From the cell containing the given text, extract its center point as [X, Y] coordinate. 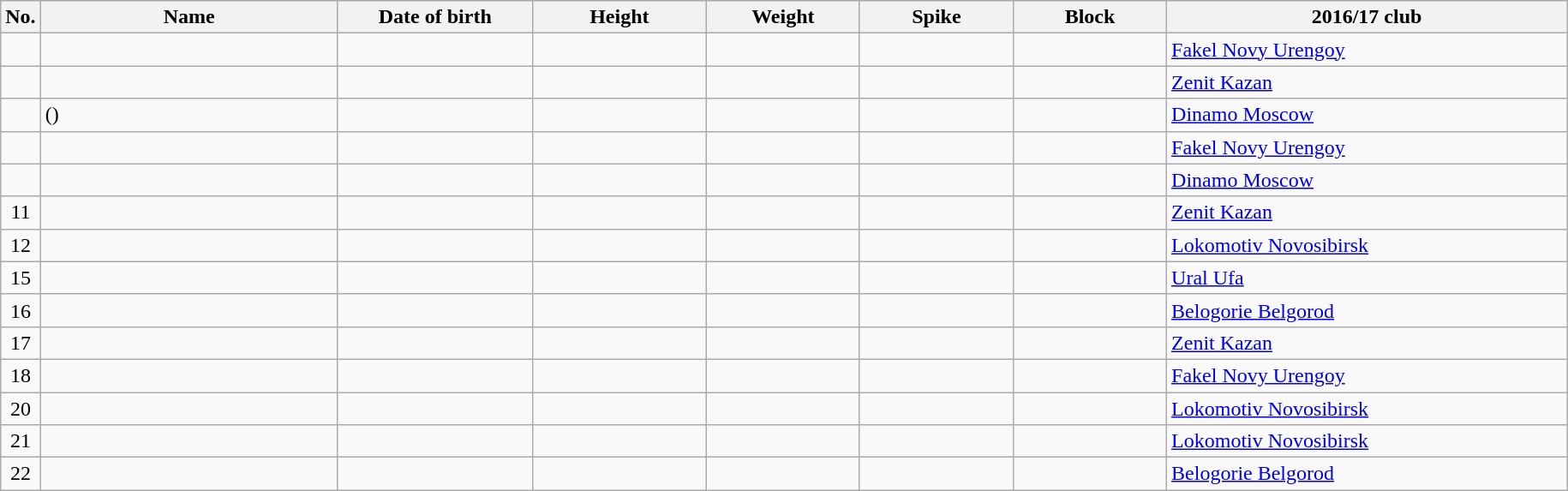
Weight [783, 17]
No. [21, 17]
Name [189, 17]
22 [21, 474]
11 [21, 213]
17 [21, 343]
Date of birth [435, 17]
12 [21, 245]
() [189, 115]
20 [21, 409]
15 [21, 278]
2016/17 club [1368, 17]
18 [21, 375]
Height [619, 17]
16 [21, 310]
Spike [936, 17]
21 [21, 441]
Ural Ufa [1368, 278]
Block [1090, 17]
